Capture the cell that displays the provided text and extract its (x, y) central coordinate. 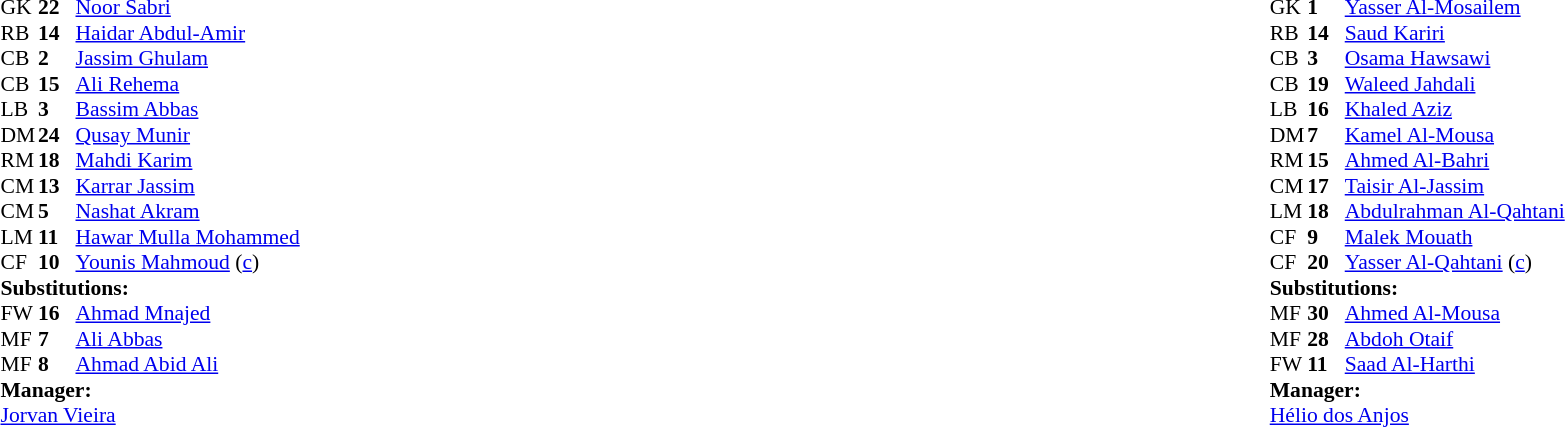
Bassim Abbas (188, 109)
28 (1326, 339)
17 (1326, 186)
8 (57, 365)
Osama Hawsawi (1455, 59)
Younis Mahmoud (c) (188, 263)
Ahmad Abid Ali (188, 365)
Ali Rehema (188, 84)
Hawar Mulla Mohammed (188, 237)
Ali Abbas (188, 339)
2 (57, 59)
Saud Kariri (1455, 33)
Nashat Akram (188, 211)
20 (1326, 263)
30 (1326, 313)
Saad Al-Harthi (1455, 365)
Karrar Jassim (188, 186)
Kamel Al-Mousa (1455, 135)
Abdoh Otaif (1455, 339)
10 (57, 263)
Malek Mouath (1455, 237)
Qusay Munir (188, 135)
Jassim Ghulam (188, 59)
Khaled Aziz (1455, 109)
9 (1326, 237)
5 (57, 211)
Abdulrahman Al-Qahtani (1455, 211)
Ahmed Al-Bahri (1455, 161)
Taisir Al-Jassim (1455, 186)
Ahmed Al-Mousa (1455, 313)
19 (1326, 84)
Haidar Abdul-Amir (188, 33)
Waleed Jahdali (1455, 84)
Mahdi Karim (188, 161)
13 (57, 186)
Ahmad Mnajed (188, 313)
24 (57, 135)
Yasser Al-Qahtani (c) (1455, 263)
